Provide the (X, Y) coordinate of the cell's center where the given text is located.  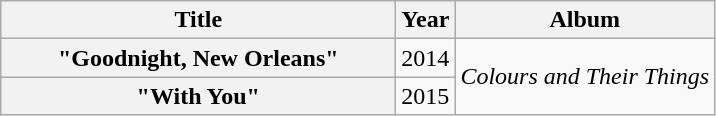
Title (198, 20)
Album (585, 20)
"With You" (198, 96)
2014 (426, 58)
"Goodnight, New Orleans" (198, 58)
Colours and Their Things (585, 77)
2015 (426, 96)
Year (426, 20)
